Scan for the cell matching the given text and deliver its [x, y] coordinate at center. 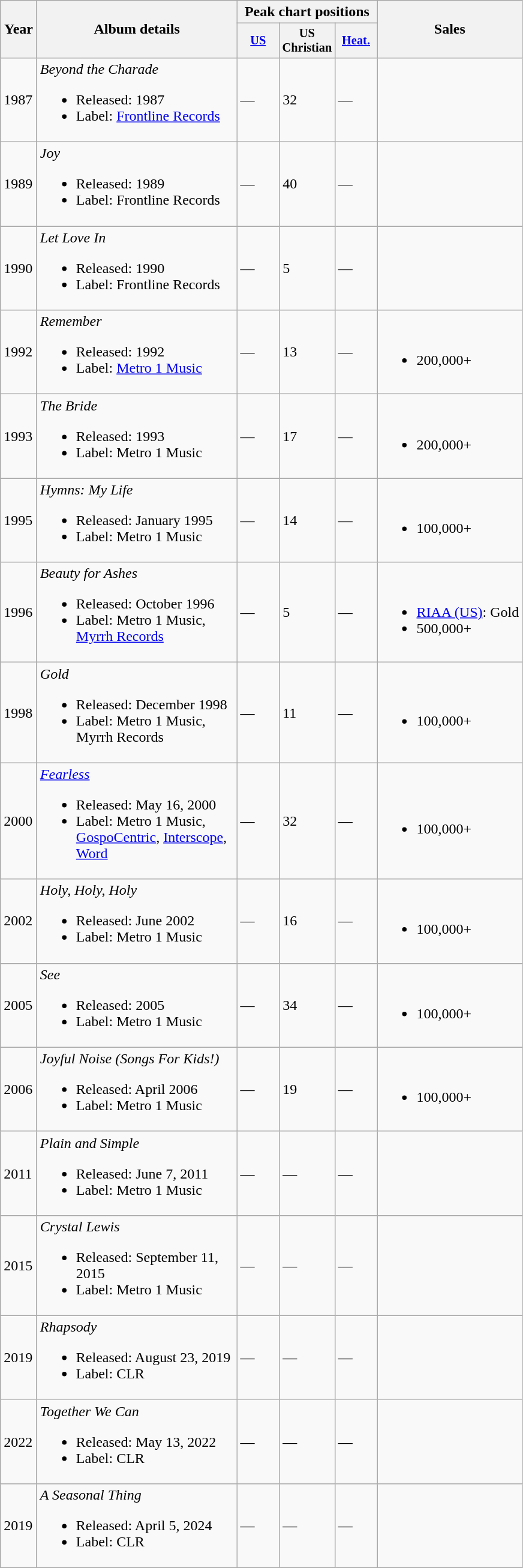
1995 [19, 520]
Hymns: My LifeReleased: January 1995Label: Metro 1 Music [137, 520]
RhapsodyReleased: August 23, 2019Label: CLR [137, 1357]
JoyReleased: 1989Label: Frontline Records [137, 184]
2000 [19, 821]
A Seasonal ThingReleased: April 5, 2024Label: CLR [137, 1525]
Album details [137, 29]
40 [307, 184]
34 [307, 1005]
Holy, Holy, HolyReleased: June 2002Label: Metro 1 Music [137, 921]
Let Love InReleased: 1990Label: Frontline Records [137, 268]
Together We CanReleased: May 13, 2022Label: CLR [137, 1441]
US [258, 41]
2015 [19, 1265]
RIAA (US): Gold500,000+ [450, 612]
US Christian [307, 41]
1998 [19, 713]
1989 [19, 184]
2006 [19, 1089]
SeeReleased: 2005Label: Metro 1 Music [137, 1005]
Beauty for AshesReleased: October 1996Label: Metro 1 Music, Myrrh Records [137, 612]
1990 [19, 268]
2002 [19, 921]
FearlessReleased: May 16, 2000Label: Metro 1 Music, GospoCentric, Interscope, Word [137, 821]
1996 [19, 612]
Year [19, 29]
Sales [450, 29]
19 [307, 1089]
Beyond the CharadeReleased: 1987Label: Frontline Records [137, 100]
1987 [19, 100]
GoldReleased: December 1998Label: Metro 1 Music, Myrrh Records [137, 713]
1993 [19, 436]
Heat. [356, 41]
Peak chart positions [307, 12]
RememberReleased: 1992Label: Metro 1 Music [137, 352]
11 [307, 713]
Crystal LewisReleased: September 11, 2015Label: Metro 1 Music [137, 1265]
14 [307, 520]
2011 [19, 1173]
17 [307, 436]
13 [307, 352]
The BrideReleased: 1993Label: Metro 1 Music [137, 436]
2022 [19, 1441]
2005 [19, 1005]
Joyful Noise (Songs For Kids!)Released: April 2006Label: Metro 1 Music [137, 1089]
Plain and SimpleReleased: June 7, 2011Label: Metro 1 Music [137, 1173]
1992 [19, 352]
16 [307, 921]
